Extract the [x, y] coordinate from the center of the cell holding the provided text.  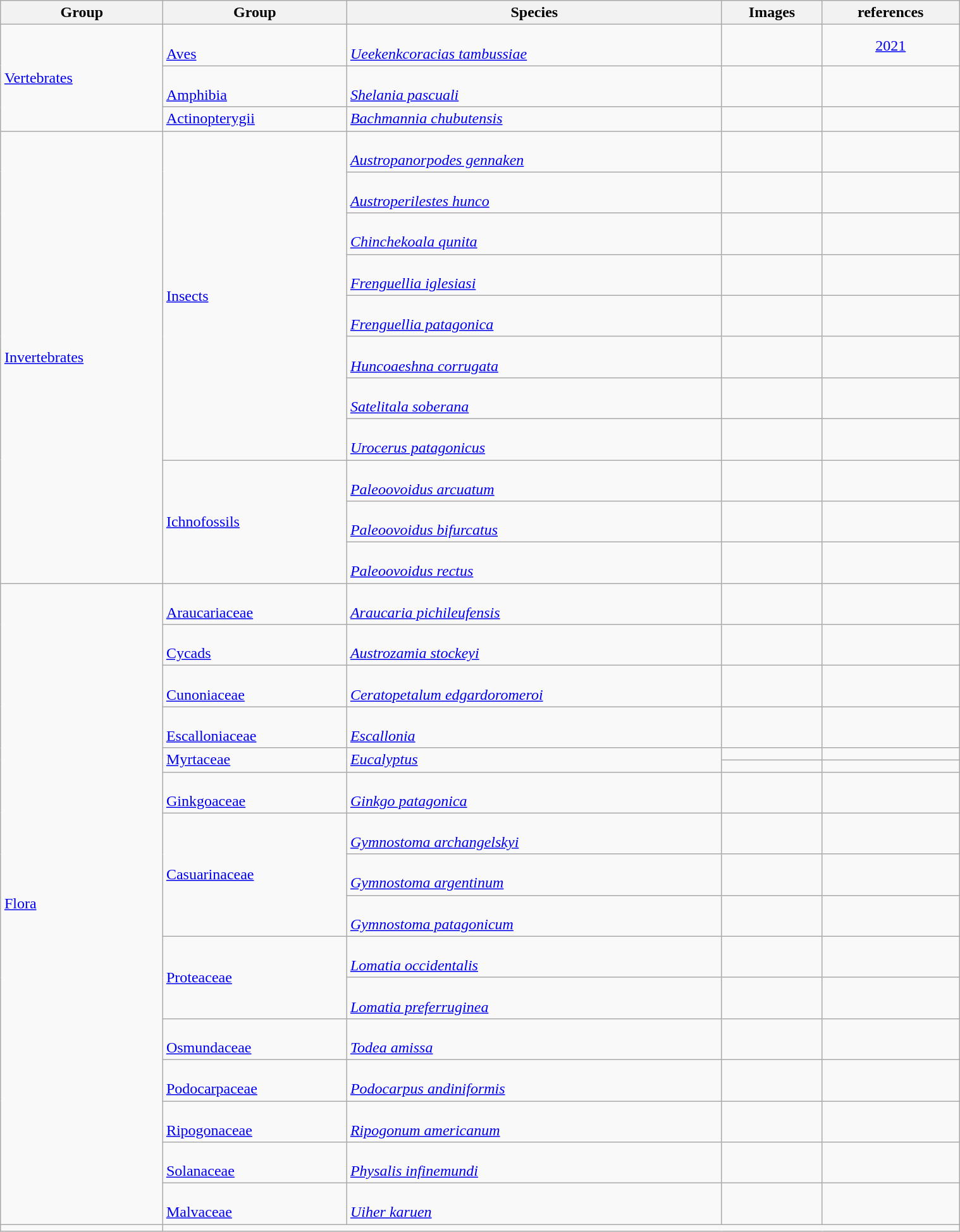
Austrozamia stockeyi [534, 645]
Escallonia [534, 727]
Osmundaceae [254, 1039]
Flora [82, 904]
references [890, 13]
Images [772, 13]
Gymnostoma patagonicum [534, 915]
Ginkgo patagonica [534, 793]
Eucalyptus [534, 760]
Ichnofossils [254, 522]
Lomatia occidentalis [534, 957]
Uiher karuen [534, 1204]
Ginkgoaceae [254, 793]
Insects [254, 295]
Myrtaceae [254, 760]
Podocarpus andiniformis [534, 1080]
Huncoaeshna corrugata [534, 357]
2021 [890, 46]
Paleoovoidus rectus [534, 563]
Urocerus patagonicus [534, 439]
Actinopterygii [254, 119]
Ceratopetalum edgardoromeroi [534, 686]
Species [534, 13]
Frenguellia patagonica [534, 316]
Todea amissa [534, 1039]
Solanaceae [254, 1163]
Paleoovoidus arcuatum [534, 480]
Gymnostoma archangelskyi [534, 833]
Invertebrates [82, 357]
Ripogonum americanum [534, 1121]
Frenguellia iglesiasi [534, 274]
Ueekenkcoracias tambussiae [534, 46]
Chinchekoala qunita [534, 234]
Physalis infinemundi [534, 1163]
Gymnostoma argentinum [534, 875]
Casuarinaceae [254, 875]
Cycads [254, 645]
Proteaceae [254, 977]
Austropanorpodes gennaken [534, 152]
Lomatia preferruginea [534, 997]
Shelania pascuali [534, 86]
Austroperilestes hunco [534, 192]
Araucariaceae [254, 604]
Vertebrates [82, 78]
Cunoniaceae [254, 686]
Escalloniaceae [254, 727]
Satelitala soberana [534, 398]
Podocarpaceae [254, 1080]
Amphibia [254, 86]
Paleoovoidus bifurcatus [534, 522]
Bachmannia chubutensis [534, 119]
Aves [254, 46]
Araucaria pichileufensis [534, 604]
Ripogonaceae [254, 1121]
Malvaceae [254, 1204]
